For the text-containing cell, return its midpoint in [x, y] coordinate format. 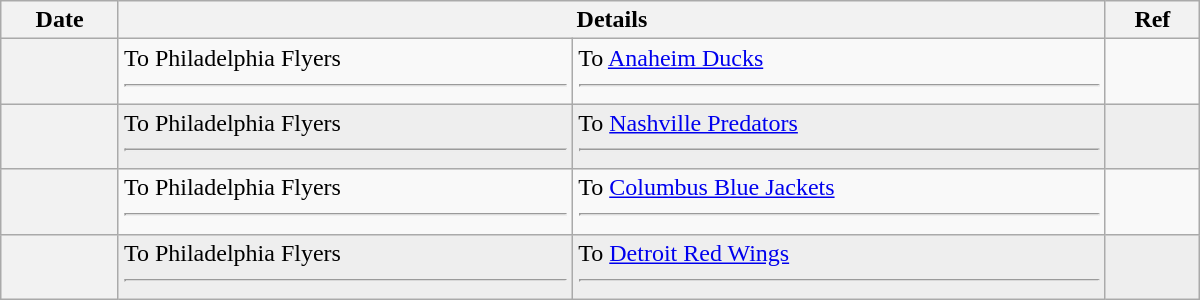
To Detroit Red Wings [840, 266]
To Nashville Predators [840, 136]
Ref [1152, 20]
Details [612, 20]
To Anaheim Ducks [840, 72]
Date [60, 20]
To Columbus Blue Jackets [840, 202]
